Search for the cell housing the specified text and yield its [X, Y] center coordinate. 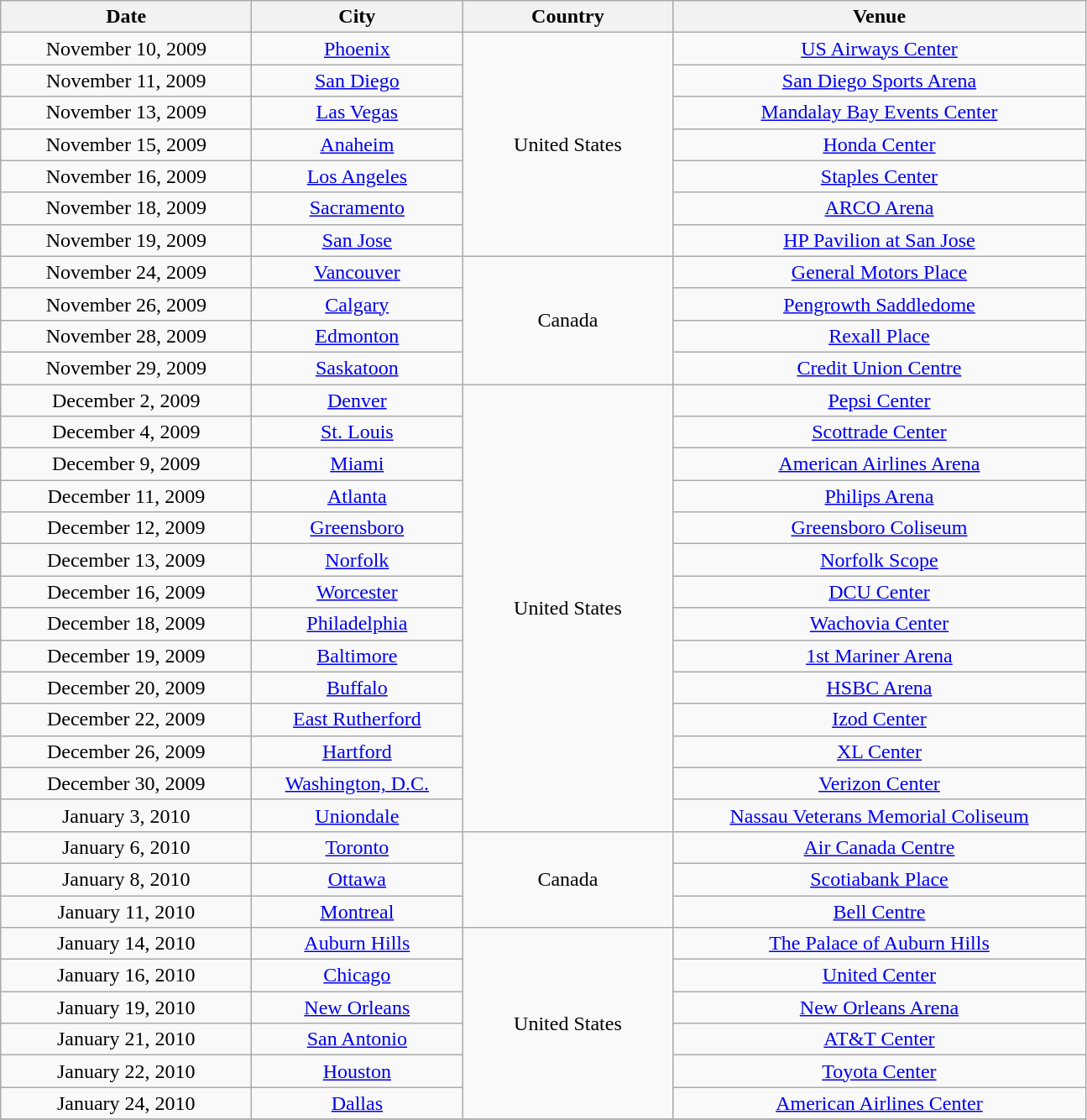
Calgary [358, 304]
East Rutherford [358, 720]
New Orleans [358, 1007]
US Airways Center [880, 49]
Toronto [358, 847]
Auburn Hills [358, 944]
Pepsi Center [880, 400]
The Palace of Auburn Hills [880, 944]
1st Mariner Arena [880, 656]
Denver [358, 400]
Mandalay Bay Events Center [880, 113]
HSBC Arena [880, 688]
Date [126, 17]
Dallas [358, 1103]
January 8, 2010 [126, 879]
December 22, 2009 [126, 720]
San Antonio [358, 1039]
San Jose [358, 240]
Wachovia Center [880, 624]
Philips Arena [880, 496]
General Motors Place [880, 272]
November 29, 2009 [126, 368]
November 16, 2009 [126, 176]
January 14, 2010 [126, 944]
Philadelphia [358, 624]
December 18, 2009 [126, 624]
December 9, 2009 [126, 464]
Credit Union Centre [880, 368]
Greensboro [358, 528]
November 26, 2009 [126, 304]
Scottrade Center [880, 432]
December 2, 2009 [126, 400]
Norfolk [358, 560]
ARCO Arena [880, 208]
December 30, 2009 [126, 783]
Country [567, 17]
Staples Center [880, 176]
DCU Center [880, 592]
Saskatoon [358, 368]
Nassau Veterans Memorial Coliseum [880, 815]
November 19, 2009 [126, 240]
Washington, D.C. [358, 783]
American Airlines Arena [880, 464]
December 16, 2009 [126, 592]
Toyota Center [880, 1071]
San Diego [358, 81]
Venue [880, 17]
November 15, 2009 [126, 144]
January 21, 2010 [126, 1039]
AT&T Center [880, 1039]
January 6, 2010 [126, 847]
Pengrowth Saddledome [880, 304]
Los Angeles [358, 176]
December 11, 2009 [126, 496]
Houston [358, 1071]
New Orleans Arena [880, 1007]
Verizon Center [880, 783]
Greensboro Coliseum [880, 528]
Anaheim [358, 144]
November 13, 2009 [126, 113]
Honda Center [880, 144]
HP Pavilion at San Jose [880, 240]
Phoenix [358, 49]
Atlanta [358, 496]
December 26, 2009 [126, 751]
Sacramento [358, 208]
Rexall Place [880, 336]
November 28, 2009 [126, 336]
Ottawa [358, 879]
December 13, 2009 [126, 560]
Hartford [358, 751]
Norfolk Scope [880, 560]
Miami [358, 464]
United Center [880, 976]
Montreal [358, 911]
January 11, 2010 [126, 911]
Baltimore [358, 656]
XL Center [880, 751]
December 4, 2009 [126, 432]
December 12, 2009 [126, 528]
Bell Centre [880, 911]
Las Vegas [358, 113]
Worcester [358, 592]
Air Canada Centre [880, 847]
Chicago [358, 976]
American Airlines Center [880, 1103]
November 11, 2009 [126, 81]
December 19, 2009 [126, 656]
January 16, 2010 [126, 976]
January 19, 2010 [126, 1007]
San Diego Sports Arena [880, 81]
January 3, 2010 [126, 815]
January 22, 2010 [126, 1071]
Izod Center [880, 720]
Buffalo [358, 688]
December 20, 2009 [126, 688]
City [358, 17]
Edmonton [358, 336]
Uniondale [358, 815]
November 24, 2009 [126, 272]
January 24, 2010 [126, 1103]
Scotiabank Place [880, 879]
November 10, 2009 [126, 49]
St. Louis [358, 432]
November 18, 2009 [126, 208]
Vancouver [358, 272]
